Determine the [X, Y] coordinate at the center of the cell enclosing the given text.  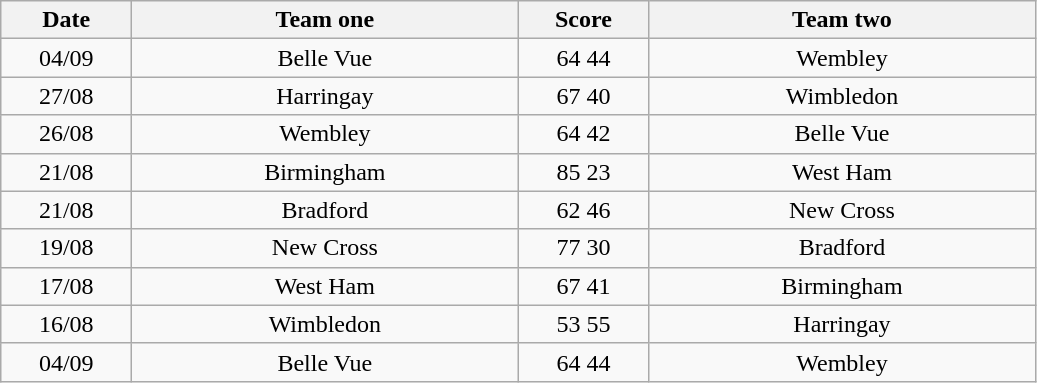
27/08 [66, 96]
67 41 [584, 286]
62 46 [584, 210]
17/08 [66, 286]
26/08 [66, 134]
Team two [842, 20]
64 42 [584, 134]
67 40 [584, 96]
53 55 [584, 324]
Team one [325, 20]
77 30 [584, 248]
Date [66, 20]
19/08 [66, 248]
16/08 [66, 324]
85 23 [584, 172]
Score [584, 20]
